Determine the (X, Y) coordinate at the center of the cell enclosing the given text.  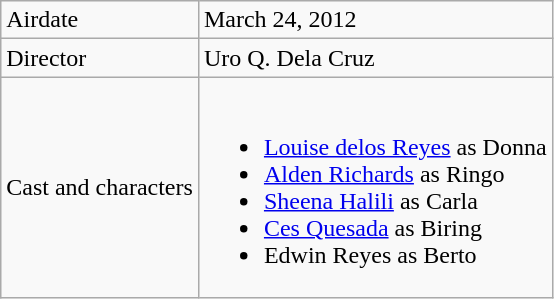
Louise delos Reyes as DonnaAlden Richards as RingoSheena Halili as CarlaCes Quesada as BiringEdwin Reyes as Berto (375, 188)
Cast and characters (100, 188)
Director (100, 58)
Uro Q. Dela Cruz (375, 58)
March 24, 2012 (375, 20)
Airdate (100, 20)
